For the text-containing cell, return its midpoint in [X, Y] coordinate format. 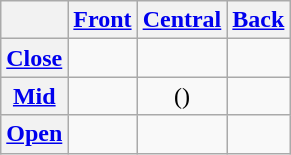
() [182, 96]
Open [34, 134]
Back [258, 20]
Central [182, 20]
Close [34, 58]
Front [102, 20]
Mid [34, 96]
